Determine the [X, Y] coordinate at the center of the cell enclosing the given text.  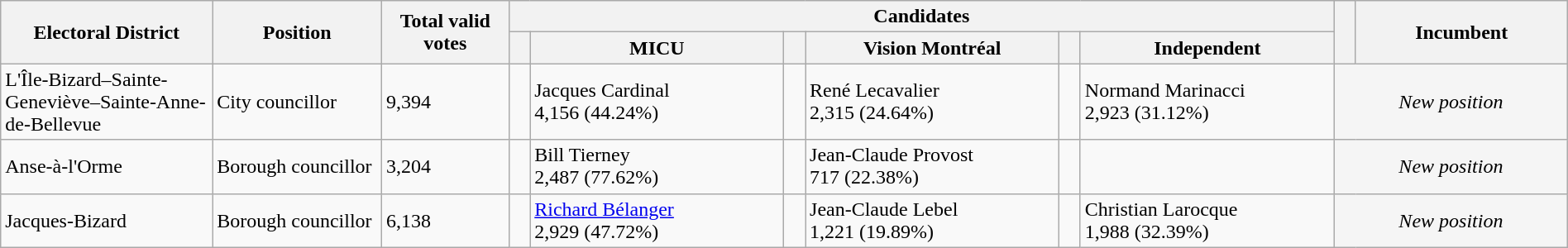
City councillor [298, 102]
3,204 [446, 167]
Jacques Cardinal4,156 (44.24%) [657, 102]
Incumbent [1461, 32]
Anse-à-l'Orme [107, 167]
Christian Larocque1,988 (32.39%) [1207, 220]
Jean-Claude Lebel1,221 (19.89%) [933, 220]
6,138 [446, 220]
Jean-Claude Provost717 (22.38%) [933, 167]
Position [298, 32]
Candidates [921, 17]
MICU [657, 48]
Total valid votes [446, 32]
Electoral District [107, 32]
9,394 [446, 102]
René Lecavalier2,315 (24.64%) [933, 102]
Bill Tierney2,487 (77.62%) [657, 167]
Normand Marinacci2,923 (31.12%) [1207, 102]
Vision Montréal [933, 48]
Jacques-Bizard [107, 220]
Independent [1207, 48]
L'Île-Bizard–Sainte-Geneviève–Sainte-Anne-de-Bellevue [107, 102]
Richard Bélanger2,929 (47.72%) [657, 220]
